Detect which cell encompasses the target text, then output its (X, Y) center coordinate. 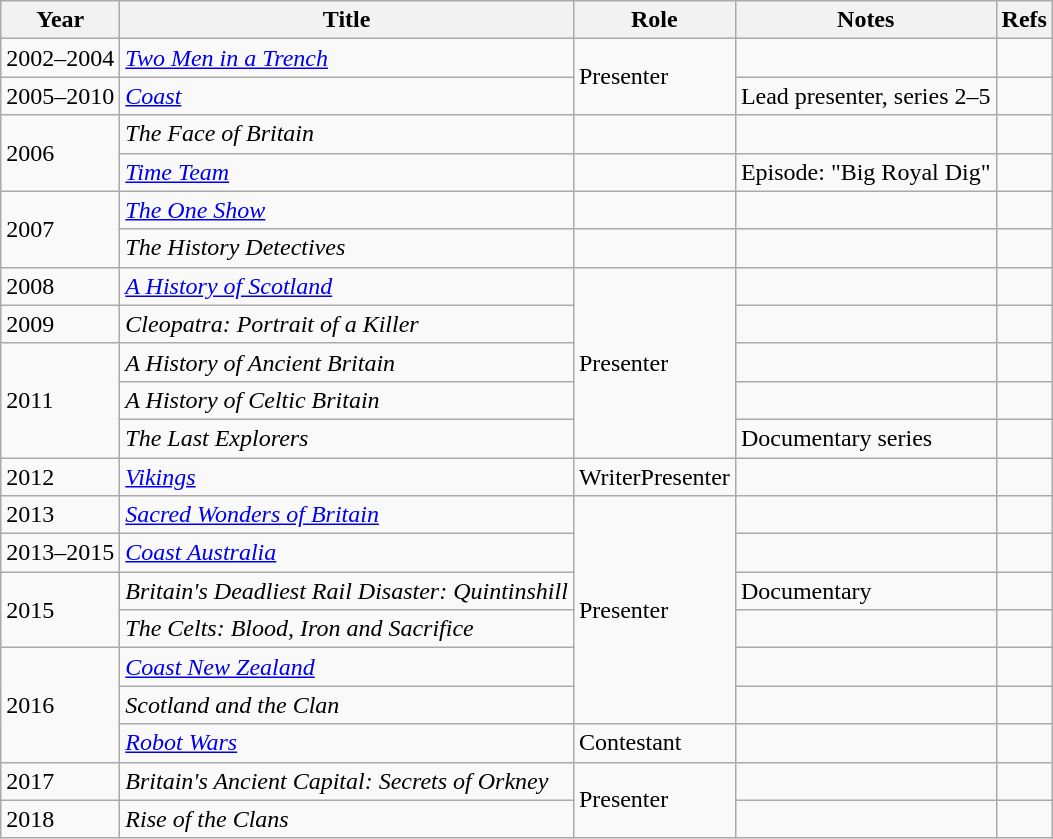
2015 (60, 610)
2013 (60, 515)
Contestant (654, 743)
WriterPresenter (654, 477)
2013–2015 (60, 553)
Role (654, 20)
Coast Australia (347, 553)
Refs (1024, 20)
Two Men in a Trench (347, 58)
Scotland and the Clan (347, 705)
Robot Wars (347, 743)
2012 (60, 477)
2007 (60, 229)
A History of Ancient Britain (347, 362)
The One Show (347, 210)
Time Team (347, 172)
A History of Scotland (347, 286)
2008 (60, 286)
Year (60, 20)
The History Detectives (347, 248)
2009 (60, 324)
Coast (347, 96)
2016 (60, 705)
Documentary series (866, 438)
Coast New Zealand (347, 667)
The Celts: Blood, Iron and Sacrifice (347, 629)
Cleopatra: Portrait of a Killer (347, 324)
2017 (60, 781)
2005–2010 (60, 96)
Britain's Deadliest Rail Disaster: Quintinshill (347, 591)
The Last Explorers (347, 438)
Britain's Ancient Capital: Secrets of Orkney (347, 781)
Lead presenter, series 2–5 (866, 96)
2011 (60, 400)
Rise of the Clans (347, 819)
2018 (60, 819)
The Face of Britain (347, 134)
Sacred Wonders of Britain (347, 515)
Documentary (866, 591)
Title (347, 20)
Vikings (347, 477)
Episode: "Big Royal Dig" (866, 172)
Notes (866, 20)
2006 (60, 153)
2002–2004 (60, 58)
A History of Celtic Britain (347, 400)
